Scan for the cell matching the given text and deliver its [x, y] coordinate at center. 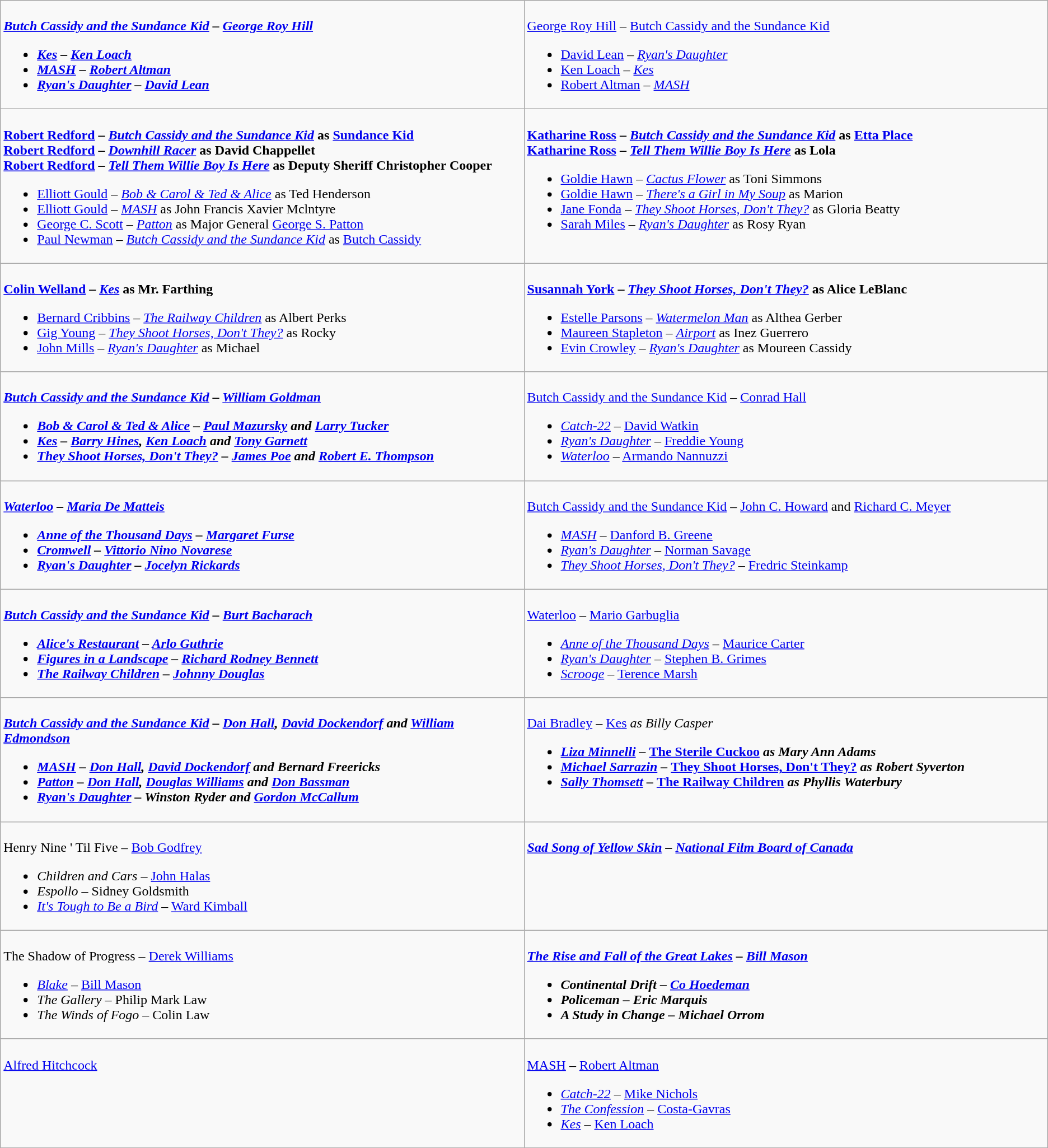
The Shadow of Progress – Derek WilliamsBlake – Bill MasonThe Gallery – Philip Mark LawThe Winds of Fogo – Colin Law [262, 984]
The Rise and Fall of the Great Lakes – Bill MasonContinental Drift – Co HoedemanPoliceman – Eric MarquisA Study in Change – Michael Orrom [786, 984]
Waterloo – Maria De MatteisAnne of the Thousand Days – Margaret FurseCromwell – Vittorio Nino NovareseRyan's Daughter – Jocelyn Rickards [262, 535]
Henry Nine ' Til Five – Bob GodfreyChildren and Cars – John HalasEspollo – Sidney GoldsmithIt's Tough to Be a Bird – Ward Kimball [262, 876]
Sad Song of Yellow Skin – National Film Board of Canada [786, 876]
MASH – Robert AltmanCatch-22 – Mike NicholsThe Confession – Costa-GavrasKes – Ken Loach [786, 1093]
Waterloo – Mario GarbugliaAnne of the Thousand Days – Maurice CarterRyan's Daughter – Stephen B. GrimesScrooge – Terence Marsh [786, 643]
Butch Cassidy and the Sundance Kid – George Roy HillKes – Ken LoachMASH – Robert AltmanRyan's Daughter – David Lean [262, 55]
George Roy Hill – Butch Cassidy and the Sundance KidDavid Lean – Ryan's DaughterKen Loach – KesRobert Altman – MASH [786, 55]
Alfred Hitchcock [262, 1093]
Butch Cassidy and the Sundance Kid – Conrad HallCatch-22 – David WatkinRyan's Daughter – Freddie YoungWaterloo – Armando Nannuzzi [786, 426]
